Determine the [X, Y] coordinate at the center of the cell enclosing the given text.  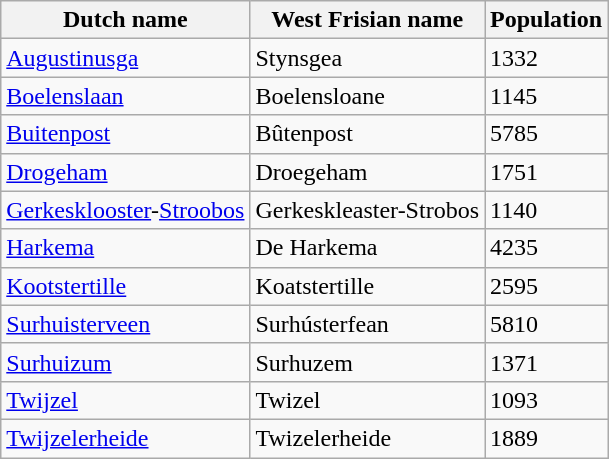
2595 [546, 286]
1751 [546, 172]
Surhuizum [126, 362]
Surhústerfean [368, 324]
Boelenslaan [126, 96]
Drogeham [126, 172]
Kootstertille [126, 286]
1145 [546, 96]
Gerkesklooster-Stroobos [126, 210]
1371 [546, 362]
Surhuisterveen [126, 324]
Twijzel [126, 400]
Surhuzem [368, 362]
Boelensloane [368, 96]
Droegeham [368, 172]
De Harkema [368, 248]
1093 [546, 400]
5785 [546, 134]
Harkema [126, 248]
Buitenpost [126, 134]
Bûtenpost [368, 134]
Koatstertille [368, 286]
5810 [546, 324]
Stynsgea [368, 58]
4235 [546, 248]
Population [546, 20]
Augustinusga [126, 58]
Twijzelerheide [126, 438]
West Frisian name [368, 20]
1140 [546, 210]
Twizelerheide [368, 438]
Twizel [368, 400]
Gerkeskleaster-Strobos [368, 210]
1332 [546, 58]
Dutch name [126, 20]
1889 [546, 438]
